Return the (x, y) coordinate for the center point of the cell that contains the specified text.  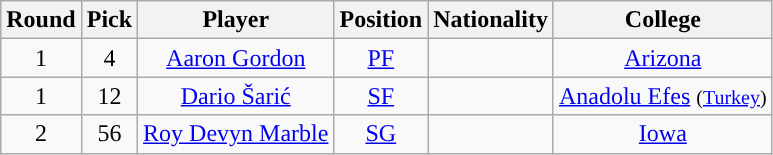
Pick (109, 20)
Roy Devyn Marble (236, 134)
Anadolu Efes (Turkey) (662, 96)
Nationality (491, 20)
Aaron Gordon (236, 58)
PF (381, 58)
56 (109, 134)
Position (381, 20)
Dario Šarić (236, 96)
Iowa (662, 134)
2 (41, 134)
4 (109, 58)
SF (381, 96)
12 (109, 96)
Round (41, 20)
College (662, 20)
Arizona (662, 58)
SG (381, 134)
Player (236, 20)
